For the text-containing cell, return its midpoint in (X, Y) coordinate format. 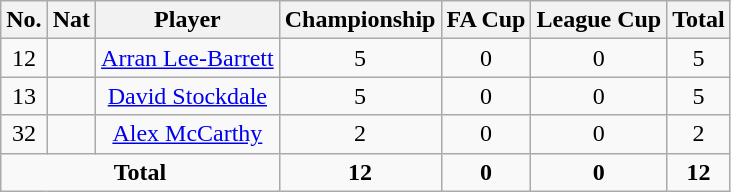
Championship (360, 20)
David Stockdale (188, 96)
Player (188, 20)
Alex McCarthy (188, 134)
32 (24, 134)
League Cup (599, 20)
FA Cup (486, 20)
No. (24, 20)
Nat (71, 20)
Arran Lee-Barrett (188, 58)
13 (24, 96)
